Find where the given text appears and provide that cell's center as (X, Y) coordinate. 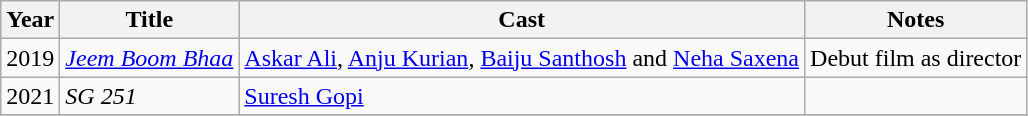
Askar Ali, Anju Kurian, Baiju Santhosh and Neha Saxena (522, 58)
Year (30, 20)
2021 (30, 96)
Cast (522, 20)
SG 251 (150, 96)
Notes (916, 20)
2019 (30, 58)
Jeem Boom Bhaa (150, 58)
Title (150, 20)
Suresh Gopi (522, 96)
Debut film as director (916, 58)
